Extract the [X, Y] coordinate from the center of the cell holding the provided text.  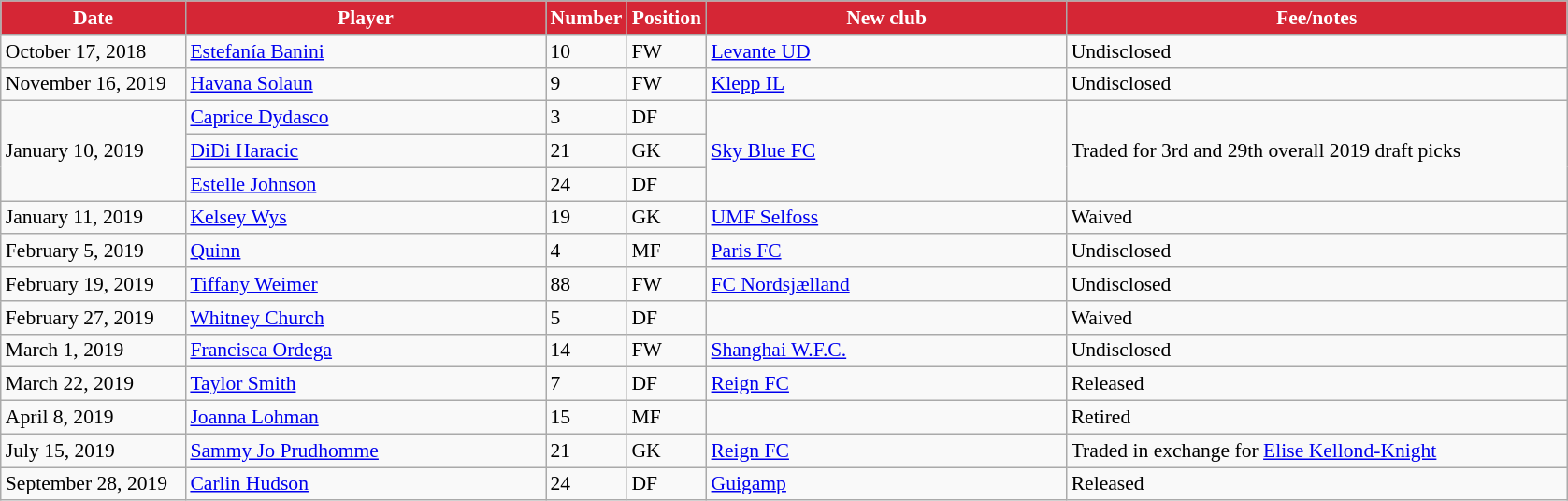
Taylor Smith [365, 384]
Traded in exchange for Elise Kellond-Knight [1316, 451]
July 15, 2019 [94, 451]
Player [365, 18]
Havana Solaun [365, 84]
Caprice Dydasco [365, 118]
Quinn [365, 251]
Levante UD [886, 51]
January 11, 2019 [94, 218]
Estefanía Banini [365, 51]
DiDi Haracic [365, 151]
Sammy Jo Prudhomme [365, 451]
Position [666, 18]
Traded for 3rd and 29th overall 2019 draft picks [1316, 151]
February 19, 2019 [94, 284]
Klepp IL [886, 84]
Carlin Hudson [365, 484]
September 28, 2019 [94, 484]
FC Nordsjælland [886, 284]
Kelsey Wys [365, 218]
15 [587, 418]
January 10, 2019 [94, 151]
November 16, 2019 [94, 84]
April 8, 2019 [94, 418]
88 [587, 284]
5 [587, 318]
March 1, 2019 [94, 351]
Tiffany Weimer [365, 284]
February 27, 2019 [94, 318]
Estelle Johnson [365, 184]
New club [886, 18]
7 [587, 384]
Shanghai W.F.C. [886, 351]
Date [94, 18]
March 22, 2019 [94, 384]
9 [587, 84]
October 17, 2018 [94, 51]
Whitney Church [365, 318]
Sky Blue FC [886, 151]
10 [587, 51]
Retired [1316, 418]
UMF Selfoss [886, 218]
Guigamp [886, 484]
Paris FC [886, 251]
Number [587, 18]
Fee/notes [1316, 18]
19 [587, 218]
Joanna Lohman [365, 418]
4 [587, 251]
14 [587, 351]
Francisca Ordega [365, 351]
February 5, 2019 [94, 251]
3 [587, 118]
